Return the (x, y) coordinate for the center point of the cell that contains the specified text.  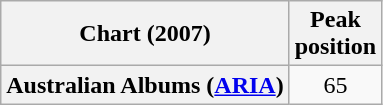
Chart (2007) (145, 34)
Australian Albums (ARIA) (145, 85)
65 (335, 85)
Peakposition (335, 34)
